Return [x, y] of the center of cell containing provided text 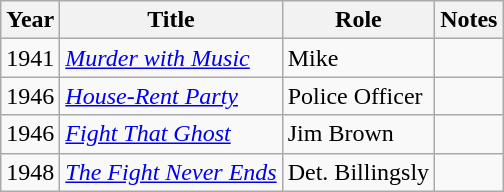
Mike [358, 58]
Role [358, 20]
Fight That Ghost [171, 134]
The Fight Never Ends [171, 172]
1948 [30, 172]
Murder with Music [171, 58]
Title [171, 20]
House-Rent Party [171, 96]
Jim Brown [358, 134]
Police Officer [358, 96]
Year [30, 20]
Notes [469, 20]
1941 [30, 58]
Det. Billingsly [358, 172]
